Search for the cell housing the specified text and yield its (x, y) center coordinate. 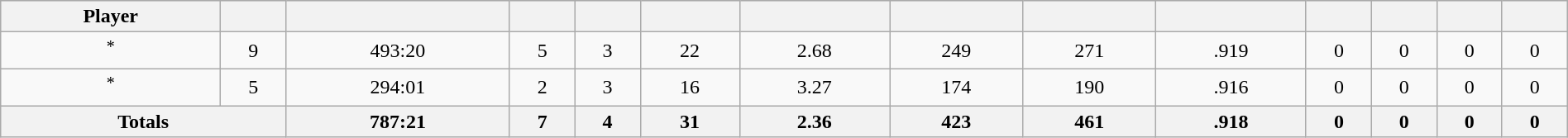
294:01 (399, 88)
2.68 (815, 51)
3.27 (815, 88)
2.36 (815, 121)
190 (1090, 88)
16 (690, 88)
7 (543, 121)
423 (956, 121)
271 (1090, 51)
249 (956, 51)
.918 (1231, 121)
174 (956, 88)
31 (690, 121)
22 (690, 51)
9 (253, 51)
Totals (144, 121)
787:21 (399, 121)
2 (543, 88)
493:20 (399, 51)
461 (1090, 121)
4 (607, 121)
Player (111, 17)
.916 (1231, 88)
.919 (1231, 51)
